Return the (X, Y) coordinate for the center point of the cell that contains the specified text.  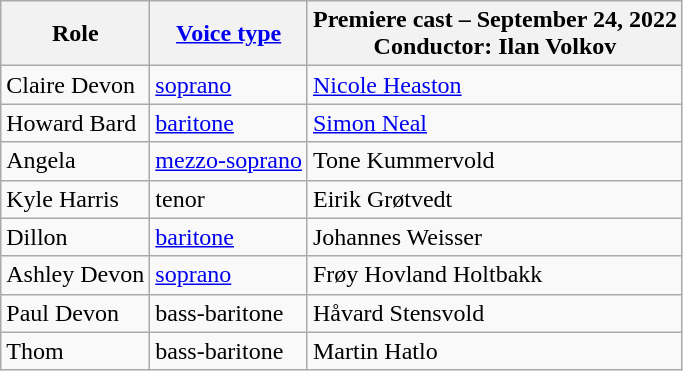
Martin Hatlo (494, 351)
Angela (76, 161)
Paul Devon (76, 313)
Claire Devon (76, 85)
Howard Bard (76, 123)
Voice type (229, 34)
Håvard Stensvold (494, 313)
Ashley Devon (76, 275)
Frøy Hovland Holtbakk (494, 275)
tenor (229, 199)
mezzo-soprano (229, 161)
Tone Kummervold (494, 161)
Role (76, 34)
Simon Neal (494, 123)
Eirik Grøtvedt (494, 199)
Nicole Heaston (494, 85)
Kyle Harris (76, 199)
Premiere cast – September 24, 2022Conductor: Ilan Volkov (494, 34)
Dillon (76, 237)
Johannes Weisser (494, 237)
Thom (76, 351)
